Locate the cell with the specified text and output its (x, y) center coordinate. 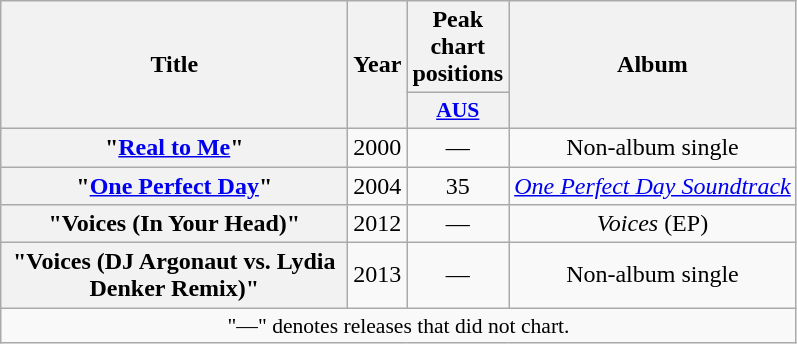
2000 (378, 147)
Album (653, 65)
2012 (378, 224)
Title (174, 65)
2004 (378, 185)
One Perfect Day Soundtrack (653, 185)
Year (378, 65)
Peak chart positions (458, 47)
"Voices (In Your Head)" (174, 224)
"Voices (DJ Argonaut vs. Lydia Denker Remix)" (174, 276)
35 (458, 185)
AUS (458, 111)
"—" denotes releases that did not chart. (399, 326)
"One Perfect Day" (174, 185)
2013 (378, 276)
"Real to Me" (174, 147)
Voices (EP) (653, 224)
